Provide the [x, y] coordinate of the cell's center where the given text is located.  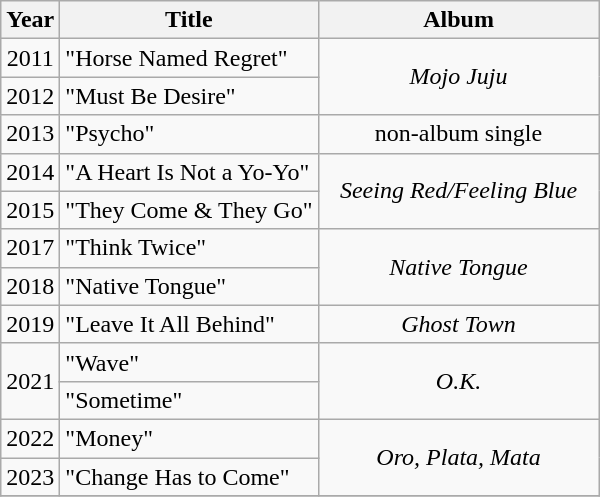
2018 [30, 286]
2022 [30, 438]
"A Heart Is Not a Yo-Yo" [189, 172]
"Leave It All Behind" [189, 324]
2015 [30, 210]
"Native Tongue" [189, 286]
Oro, Plata, Mata [458, 457]
2013 [30, 134]
Seeing Red/Feeling Blue [458, 191]
Ghost Town [458, 324]
"Change Has to Come" [189, 477]
2017 [30, 248]
Album [458, 20]
"Wave" [189, 362]
2014 [30, 172]
2019 [30, 324]
"Horse Named Regret" [189, 58]
"Must Be Desire" [189, 96]
O.K. [458, 381]
non-album single [458, 134]
Mojo Juju [458, 77]
"Think Twice" [189, 248]
Title [189, 20]
"Money" [189, 438]
2012 [30, 96]
"Sometime" [189, 400]
"They Come & They Go" [189, 210]
2011 [30, 58]
Year [30, 20]
"Psycho" [189, 134]
2021 [30, 381]
2023 [30, 477]
Native Tongue [458, 267]
